Identify which cell holds the provided text, then report its (x, y) central coordinate. 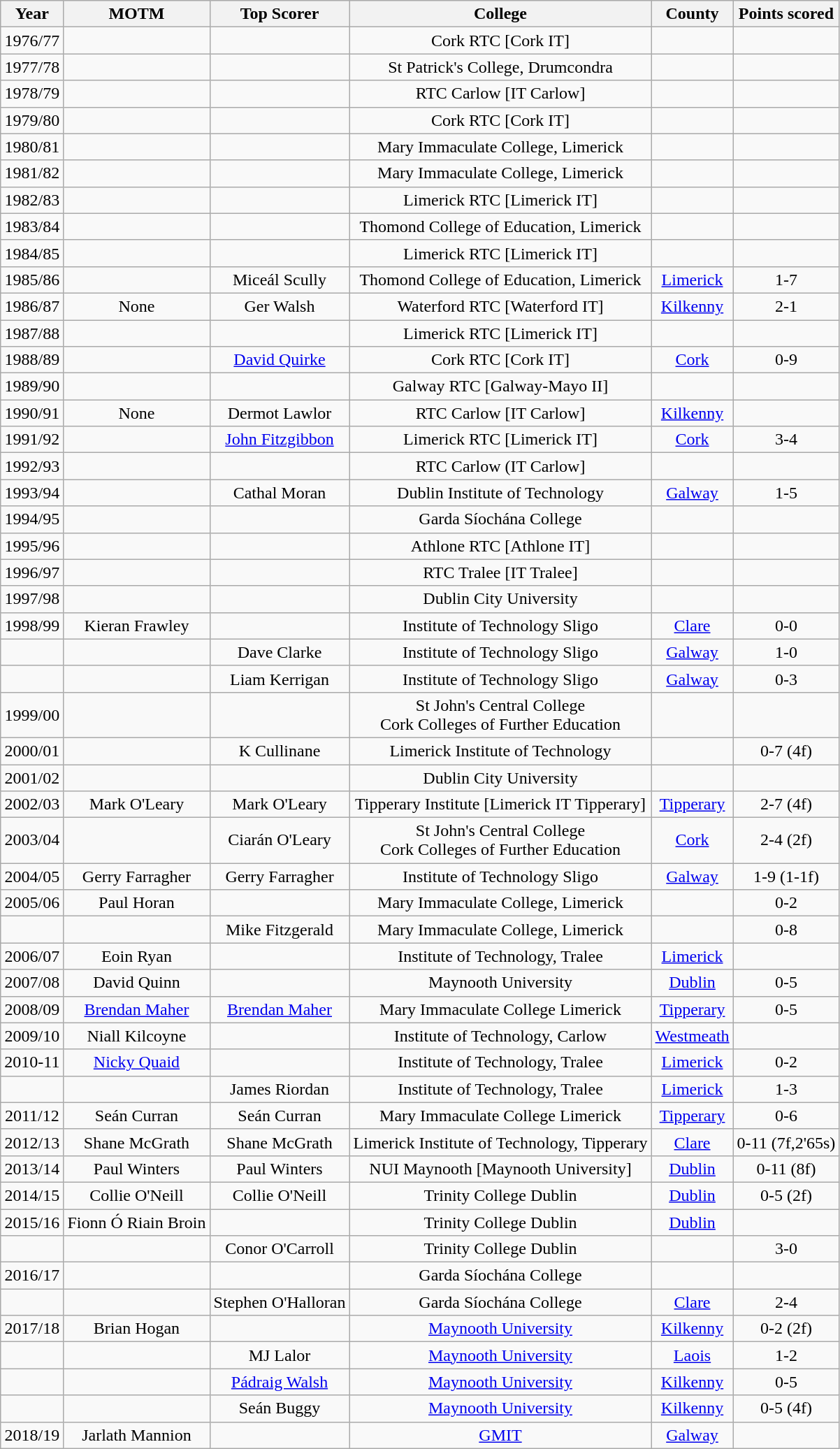
Top Scorer (280, 14)
1-7 (786, 280)
2003/04 (32, 840)
RTC Carlow (IT Carlow] (500, 466)
2006/07 (32, 956)
Westmeath (692, 1036)
Brian Hogan (137, 1329)
0-0 (786, 626)
Limerick Institute of Technology (500, 751)
Mike Fitzgerald (280, 930)
2-4 (786, 1302)
2016/17 (32, 1276)
1989/90 (32, 387)
2-1 (786, 306)
Points scored (786, 14)
Kieran Frawley (137, 626)
2-7 (4f) (786, 805)
Jarlath Mannion (137, 1435)
2008/09 (32, 1009)
County (692, 14)
1985/86 (32, 280)
0-5 (4f) (786, 1408)
2002/03 (32, 805)
2014/15 (32, 1195)
Waterford RTC [Waterford IT] (500, 306)
David Quirke (280, 360)
1999/00 (32, 714)
1976/77 (32, 41)
0-8 (786, 930)
2004/05 (32, 877)
1978/79 (32, 94)
2-4 (2f) (786, 840)
3-0 (786, 1249)
Year (32, 14)
2011/12 (32, 1116)
David Quinn (137, 983)
0-6 (786, 1116)
Ciarán O'Leary (280, 840)
Niall Kilcoyne (137, 1036)
1-3 (786, 1089)
1993/94 (32, 493)
GMIT (500, 1435)
Dermot Lawlor (280, 413)
Stephen O'Halloran (280, 1302)
1992/93 (32, 466)
0-7 (4f) (786, 751)
2005/06 (32, 903)
1982/83 (32, 200)
James Riordan (280, 1089)
1996/97 (32, 572)
1979/80 (32, 120)
Conor O'Carroll (280, 1249)
Nicky Quaid (137, 1062)
Dave Clarke (280, 652)
College (500, 14)
MJ Lalor (280, 1355)
Ger Walsh (280, 306)
1988/89 (32, 360)
1980/81 (32, 147)
1983/84 (32, 226)
Cathal Moran (280, 493)
1991/92 (32, 440)
Seán Buggy (280, 1408)
St Patrick's College, Drumcondra (500, 67)
1-2 (786, 1355)
Paul Horan (137, 903)
Limerick Institute of Technology, Tipperary (500, 1142)
2012/13 (32, 1142)
1994/95 (32, 519)
2001/02 (32, 778)
2015/16 (32, 1223)
Eoin Ryan (137, 956)
Pádraig Walsh (280, 1382)
Fionn Ó Riain Broin (137, 1223)
0-3 (786, 679)
2009/10 (32, 1036)
Athlone RTC [Athlone IT] (500, 546)
1-0 (786, 652)
0-5 (2f) (786, 1195)
0-9 (786, 360)
Tipperary Institute [Limerick IT Tipperary] (500, 805)
Institute of Technology, Carlow (500, 1036)
1981/82 (32, 173)
1990/91 (32, 413)
2000/01 (32, 751)
Miceál Scully (280, 280)
Liam Kerrigan (280, 679)
1-5 (786, 493)
1986/87 (32, 306)
2018/19 (32, 1435)
1997/98 (32, 599)
1987/88 (32, 333)
0-11 (8f) (786, 1169)
MOTM (137, 14)
0-2 (2f) (786, 1329)
Galway RTC [Galway-Mayo II] (500, 387)
John Fitzgibbon (280, 440)
1984/85 (32, 253)
2017/18 (32, 1329)
1-9 (1-1f) (786, 877)
Dublin Institute of Technology (500, 493)
1995/96 (32, 546)
3-4 (786, 440)
2007/08 (32, 983)
1977/78 (32, 67)
K Cullinane (280, 751)
1998/99 (32, 626)
0-11 (7f,2'65s) (786, 1142)
Laois (692, 1355)
RTC Tralee [IT Tralee] (500, 572)
2010-11 (32, 1062)
2013/14 (32, 1169)
NUI Maynooth [Maynooth University] (500, 1169)
